Detect which cell encompasses the target text, then output its [X, Y] center coordinate. 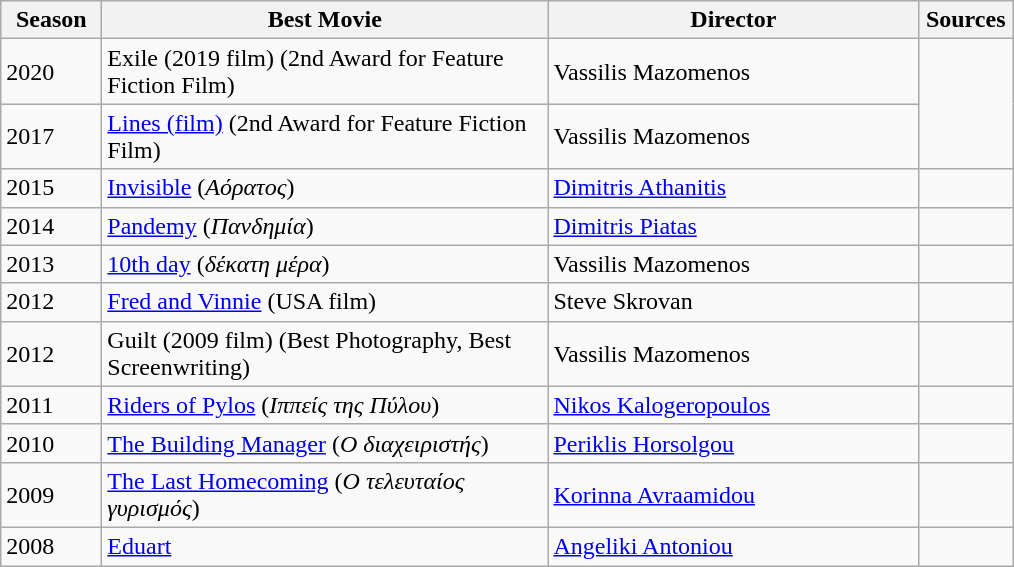
Angeliki Antoniou [734, 546]
2015 [52, 188]
Pandemy (Πανδημία) [325, 226]
Dimitris Athanitis [734, 188]
Director [734, 20]
10th day (δέκατη μέρα) [325, 264]
Eduart [325, 546]
Korinna Avraamidou [734, 494]
Sources [966, 20]
Invisible (Αόρατος) [325, 188]
2009 [52, 494]
2013 [52, 264]
2017 [52, 136]
Steve Skrovan [734, 302]
2011 [52, 405]
Lines (film) (2nd Award for Feature Fiction Film) [325, 136]
Exile (2019 film) (2nd Award for Feature Fiction Film) [325, 72]
Nikos Kalogeropoulos [734, 405]
2010 [52, 443]
Dimitris Piatas [734, 226]
2020 [52, 72]
Periklis Horsolgou [734, 443]
Season [52, 20]
The Last Homecoming (Ο τελευταίος γυρισμός) [325, 494]
Fred and Vinnie (USA film) [325, 302]
2008 [52, 546]
The Building Manager (Ο διαχειριστής) [325, 443]
2014 [52, 226]
Guilt (2009 film) (Best Photography, Best Screenwriting) [325, 354]
Best Movie [325, 20]
Riders of Pylos (Ιππείς της Πύλου) [325, 405]
